Return (x, y) of the center of cell containing provided text 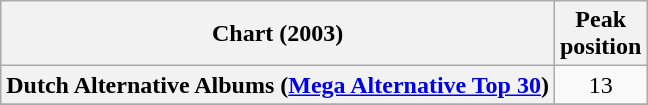
13 (600, 85)
Peakposition (600, 34)
Dutch Alternative Albums (Mega Alternative Top 30) (278, 85)
Chart (2003) (278, 34)
